Return [x, y] of the center of cell containing provided text 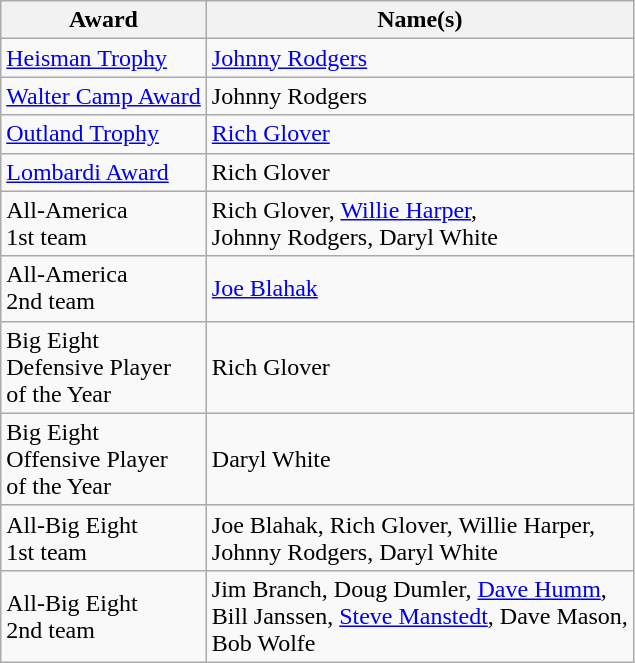
Heisman Trophy [104, 58]
Lombardi Award [104, 172]
All-Big Eight1st team [104, 538]
All-America1st team [104, 224]
All-Big Eight2nd team [104, 616]
Walter Camp Award [104, 96]
Joe Blahak [420, 288]
Award [104, 20]
Jim Branch, Doug Dumler, Dave Humm,Bill Janssen, Steve Manstedt, Dave Mason,Bob Wolfe [420, 616]
Rich Glover, Willie Harper,Johnny Rodgers, Daryl White [420, 224]
All-America2nd team [104, 288]
Daryl White [420, 459]
Joe Blahak, Rich Glover, Willie Harper,Johnny Rodgers, Daryl White [420, 538]
Outland Trophy [104, 134]
Big EightDefensive Playerof the Year [104, 367]
Name(s) [420, 20]
Big EightOffensive Playerof the Year [104, 459]
